Determine the (x, y) coordinate at the center of the cell enclosing the given text.  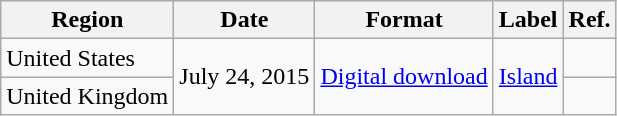
Digital download (404, 77)
Region (88, 20)
Ref. (590, 20)
Format (404, 20)
United Kingdom (88, 96)
United States (88, 58)
Label (528, 20)
Island (528, 77)
July 24, 2015 (244, 77)
Date (244, 20)
